Provide the (x, y) coordinate of the cell's center where the given text is located.  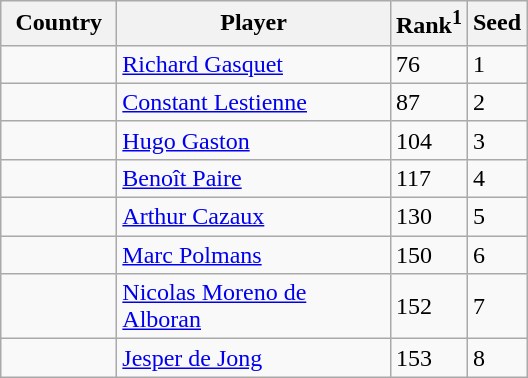
8 (496, 358)
104 (428, 140)
5 (496, 217)
3 (496, 140)
2 (496, 102)
Hugo Gaston (254, 140)
150 (428, 255)
7 (496, 306)
Nicolas Moreno de Alboran (254, 306)
4 (496, 178)
Rank1 (428, 24)
Country (59, 24)
87 (428, 102)
1 (496, 64)
Marc Polmans (254, 255)
Player (254, 24)
Jesper de Jong (254, 358)
6 (496, 255)
152 (428, 306)
Benoît Paire (254, 178)
117 (428, 178)
Seed (496, 24)
153 (428, 358)
Arthur Cazaux (254, 217)
130 (428, 217)
Constant Lestienne (254, 102)
Richard Gasquet (254, 64)
76 (428, 64)
